Return [X, Y] of the center of cell containing provided text 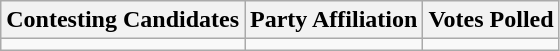
Votes Polled [491, 20]
Party Affiliation [334, 20]
Contesting Candidates [123, 20]
